Detect which cell encompasses the target text, then output its [x, y] center coordinate. 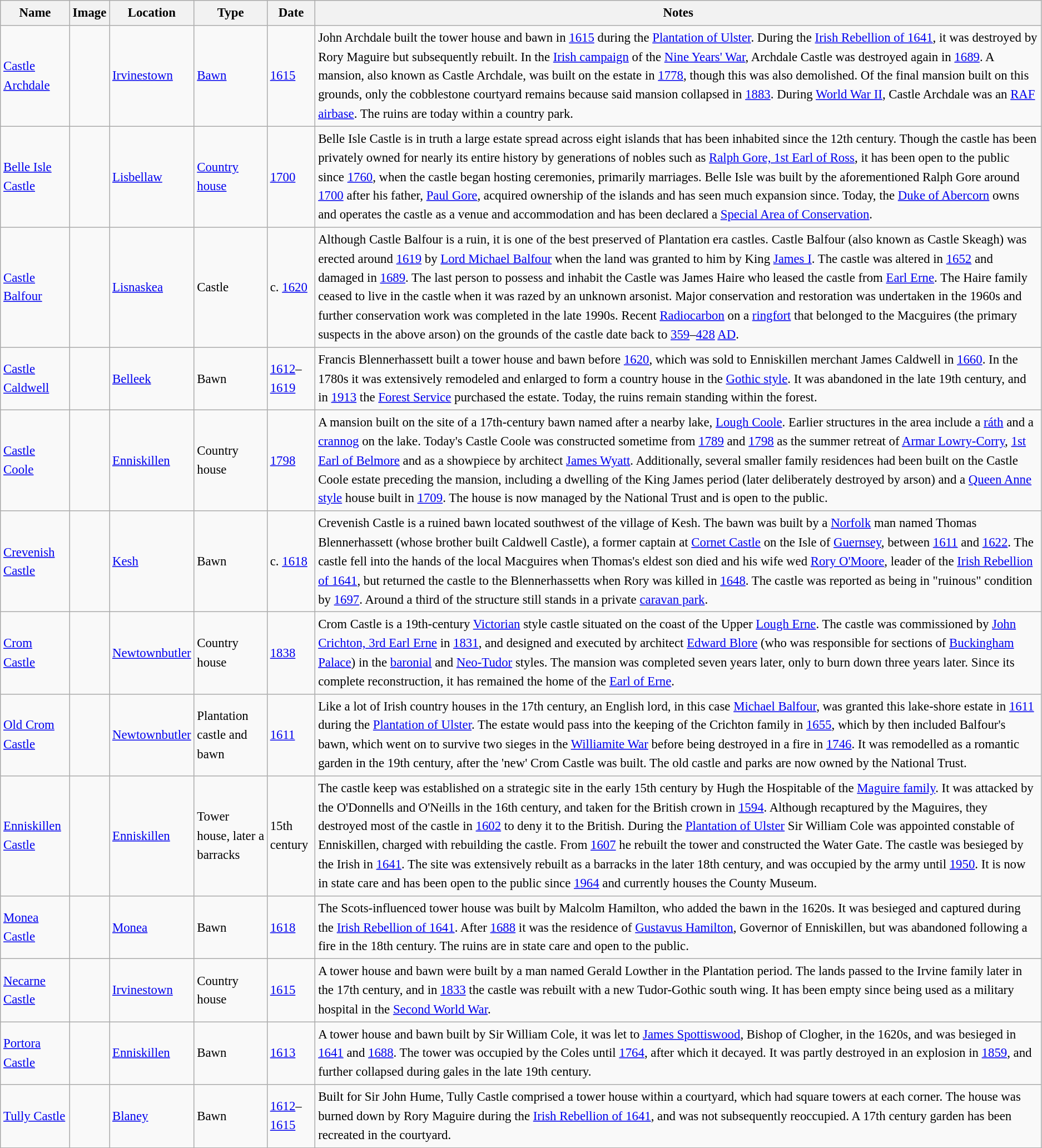
Blaney [152, 1116]
15th century [291, 836]
1700 [291, 177]
Tully Castle [36, 1116]
1798 [291, 461]
c. 1620 [291, 287]
Old Crom Castle [36, 735]
Castle Caldwell [36, 379]
Tower house, later a barracks [230, 836]
c. 1618 [291, 561]
Type [230, 13]
Belle Isle Castle [36, 177]
Notes [678, 13]
Name [36, 13]
Plantation castle and bawn [230, 735]
Date [291, 13]
Kesh [152, 561]
Castle Balfour [36, 287]
Necarne Castle [36, 991]
1612–1619 [291, 379]
Monea [152, 927]
1611 [291, 735]
1612–1615 [291, 1116]
Crevenish Castle [36, 561]
Enniskillen Castle [36, 836]
Crom Castle [36, 653]
1838 [291, 653]
Image [89, 13]
Belleek [152, 379]
1613 [291, 1053]
Lisbellaw [152, 177]
Portora Castle [36, 1053]
Lisnaskea [152, 287]
Castle [230, 287]
Castle Coole [36, 461]
Monea Castle [36, 927]
Location [152, 13]
Castle Archdale [36, 76]
1618 [291, 927]
